Determine the (x, y) coordinate at the center of the cell enclosing the given text.  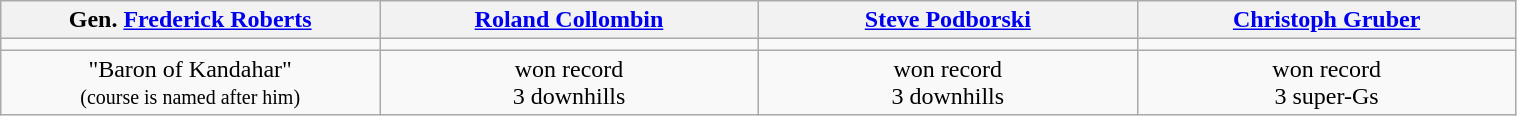
Steve Podborski (948, 20)
Christoph Gruber (1326, 20)
Gen. Frederick Roberts (190, 20)
Roland Collombin (570, 20)
won record3 super-Gs (1326, 82)
"Baron of Kandahar"(course is named after him) (190, 82)
